From the cell containing the given text, extract its center point as (X, Y) coordinate. 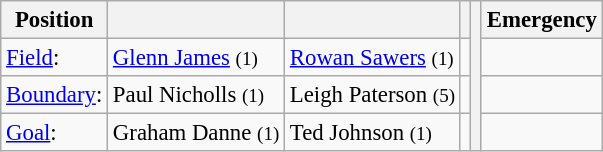
Paul Nicholls (1) (196, 95)
Graham Danne (1) (196, 133)
Boundary: (54, 95)
Glenn James (1) (196, 58)
Leigh Paterson (5) (373, 95)
Ted Johnson (1) (373, 133)
Field: (54, 58)
Goal: (54, 133)
Rowan Sawers (1) (373, 58)
Emergency (542, 20)
Position (54, 20)
